Return the (x, y) coordinate for the center point of the cell that contains the specified text.  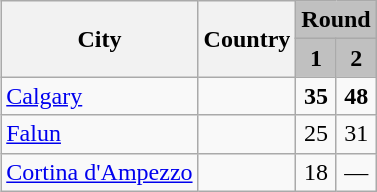
Falun (100, 134)
Country (247, 39)
18 (316, 172)
35 (316, 96)
Round (336, 20)
2 (356, 58)
31 (356, 134)
48 (356, 96)
— (356, 172)
Cortina d'Ampezzo (100, 172)
City (100, 39)
Calgary (100, 96)
1 (316, 58)
25 (316, 134)
